Find where the given text appears and provide that cell's center as [X, Y] coordinate. 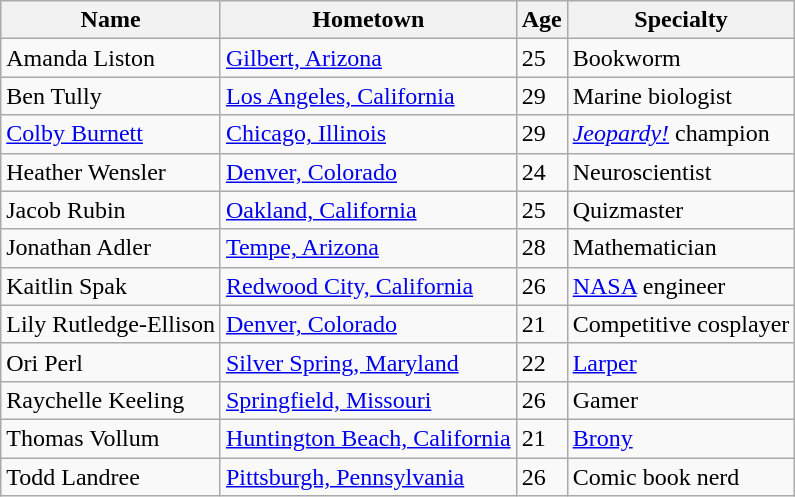
Comic book nerd [681, 477]
Age [542, 20]
Lily Rutledge-Ellison [111, 324]
Jacob Rubin [111, 210]
Gilbert, Arizona [368, 58]
Mathematician [681, 248]
Huntington Beach, California [368, 438]
Bookworm [681, 58]
Pittsburgh, Pennsylvania [368, 477]
Specialty [681, 20]
24 [542, 172]
Hometown [368, 20]
NASA engineer [681, 286]
Oakland, California [368, 210]
Kaitlin Spak [111, 286]
Quizmaster [681, 210]
Ori Perl [111, 362]
Colby Burnett [111, 134]
Tempe, Arizona [368, 248]
Gamer [681, 400]
Silver Spring, Maryland [368, 362]
Jonathan Adler [111, 248]
Larper [681, 362]
Competitive cosplayer [681, 324]
Name [111, 20]
Chicago, Illinois [368, 134]
22 [542, 362]
Los Angeles, California [368, 96]
Neuroscientist [681, 172]
Heather Wensler [111, 172]
Ben Tully [111, 96]
Springfield, Missouri [368, 400]
28 [542, 248]
Thomas Vollum [111, 438]
Todd Landree [111, 477]
Amanda Liston [111, 58]
Brony [681, 438]
Redwood City, California [368, 286]
Jeopardy! champion [681, 134]
Marine biologist [681, 96]
Raychelle Keeling [111, 400]
